Scan for the cell matching the given text and deliver its (X, Y) coordinate at center. 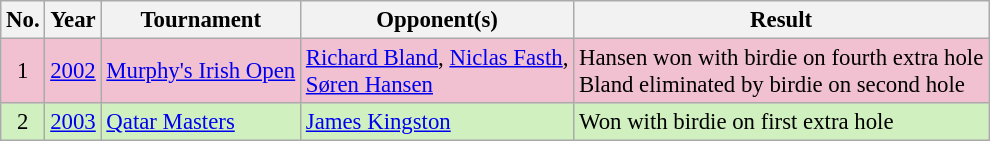
No. (23, 20)
Result (782, 20)
Tournament (200, 20)
Qatar Masters (200, 122)
Murphy's Irish Open (200, 72)
Hansen won with birdie on fourth extra holeBland eliminated by birdie on second hole (782, 72)
2 (23, 122)
James Kingston (438, 122)
Opponent(s) (438, 20)
2002 (73, 72)
Richard Bland, Niclas Fasth, Søren Hansen (438, 72)
1 (23, 72)
Won with birdie on first extra hole (782, 122)
2003 (73, 122)
Year (73, 20)
